Extract the (x, y) coordinate from the center of the cell holding the provided text.  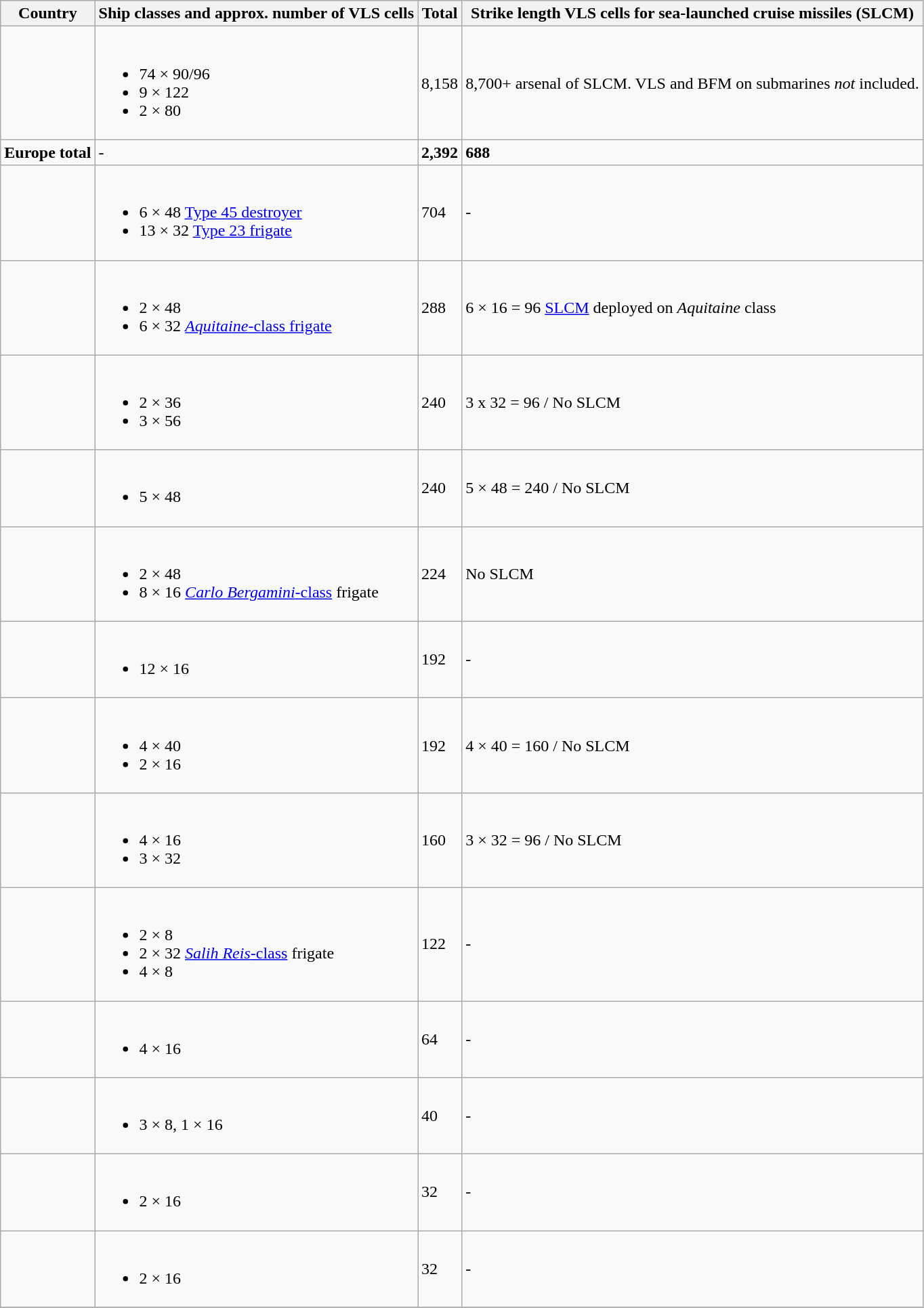
288 (440, 308)
688 (692, 152)
224 (440, 574)
Strike length VLS cells for sea-launched cruise missiles (SLCM) (692, 14)
4 × 16 (256, 1039)
5 × 48 (256, 488)
3 × 32 = 96 / No SLCM (692, 840)
Country (47, 14)
3 × 8, 1 × 16 (256, 1116)
2 × 48 6 × 32 Aquitaine-class frigate (256, 308)
64 (440, 1039)
40 (440, 1116)
4 × 40 = 160 / No SLCM (692, 745)
Europe total (47, 152)
12 × 16 (256, 660)
3 x 32 = 96 / No SLCM (692, 402)
Total (440, 14)
4 × 40 2 × 16 (256, 745)
No SLCM (692, 574)
704 (440, 213)
2 × 48 8 × 16 Carlo Bergamini-class frigate (256, 574)
160 (440, 840)
6 × 48 Type 45 destroyer13 × 32 Type 23 frigate (256, 213)
2 × 36 3 × 56 (256, 402)
2 × 8 2 × 32 Salih Reis-class frigate4 × 8 (256, 944)
8,700+ arsenal of SLCM. VLS and BFM on submarines not included. (692, 83)
6 × 16 = 96 SLCM deployed on Aquitaine class (692, 308)
5 × 48 = 240 / No SLCM (692, 488)
4 × 16 3 × 32 (256, 840)
Ship classes and approx. number of VLS cells (256, 14)
122 (440, 944)
8,158 (440, 83)
74 × 90/96 9 × 122 2 × 80 (256, 83)
2,392 (440, 152)
